Identify which cell holds the provided text, then report its [X, Y] central coordinate. 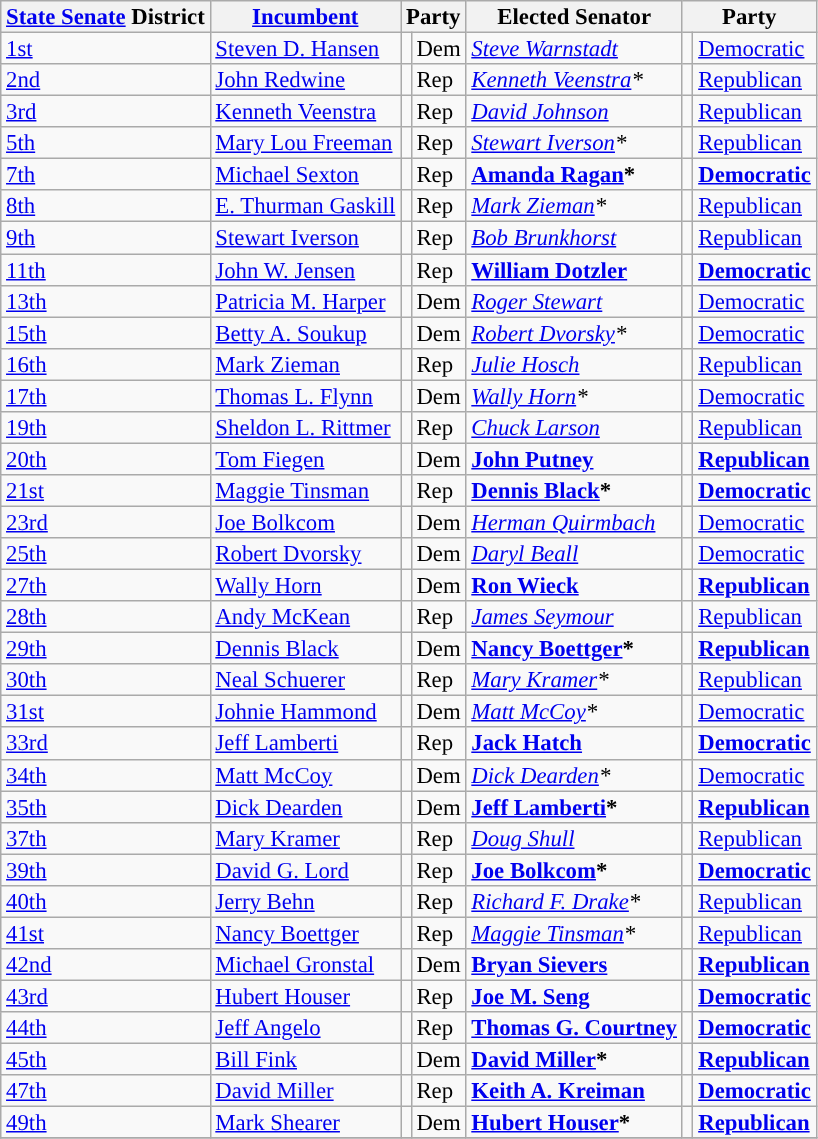
Stewart Iverson [305, 238]
Jack Hatch [574, 744]
Sheldon L. Rittmer [305, 428]
Mark Shearer [305, 1123]
Johnie Hammond [305, 712]
Steven D. Hansen [305, 49]
Mary Kramer [305, 838]
John Putney [574, 459]
Nancy Boettger [305, 933]
Julie Hosch [574, 364]
21st [106, 491]
2nd [106, 80]
E. Thurman Gaskill [305, 206]
Matt McCoy* [574, 712]
Jeff Angelo [305, 1028]
7th [106, 175]
Joe M. Seng [574, 996]
27th [106, 586]
Robert Dvorsky [305, 554]
Maggie Tinsman* [574, 933]
Bill Fink [305, 1060]
Keith A. Kreiman [574, 1091]
Roger Stewart [574, 301]
Robert Dvorsky* [574, 333]
Bob Brunkhorst [574, 238]
1st [106, 49]
Wally Horn* [574, 396]
Wally Horn [305, 586]
42nd [106, 965]
Dennis Black [305, 649]
16th [106, 364]
Ron Wieck [574, 586]
Chuck Larson [574, 428]
25th [106, 554]
30th [106, 680]
33rd [106, 744]
Hubert Houser [305, 996]
37th [106, 838]
David Miller [305, 1091]
Bryan Sievers [574, 965]
40th [106, 902]
Richard F. Drake* [574, 902]
45th [106, 1060]
Joe Bolkcom [305, 522]
Mary Lou Freeman [305, 143]
Jerry Behn [305, 902]
Elected Senator [574, 17]
Matt McCoy [305, 775]
State Senate District [106, 17]
David G. Lord [305, 870]
Nancy Boettger* [574, 649]
44th [106, 1028]
Mark Zieman [305, 364]
41st [106, 933]
David Miller* [574, 1060]
13th [106, 301]
John Redwine [305, 80]
Herman Quirmbach [574, 522]
Joe Bolkcom* [574, 870]
9th [106, 238]
19th [106, 428]
Michael Sexton [305, 175]
Mark Zieman* [574, 206]
William Dotzler [574, 270]
8th [106, 206]
Dick Dearden [305, 807]
John W. Jensen [305, 270]
Kenneth Veenstra [305, 112]
35th [106, 807]
17th [106, 396]
Incumbent [305, 17]
Hubert Houser* [574, 1123]
Daryl Beall [574, 554]
Jeff Lamberti* [574, 807]
Maggie Tinsman [305, 491]
Steve Warnstadt [574, 49]
11th [106, 270]
Kenneth Veenstra* [574, 80]
Doug Shull [574, 838]
5th [106, 143]
3rd [106, 112]
Andy McKean [305, 617]
47th [106, 1091]
Jeff Lamberti [305, 744]
31st [106, 712]
Thomas G. Courtney [574, 1028]
15th [106, 333]
43rd [106, 996]
Dick Dearden* [574, 775]
Patricia M. Harper [305, 301]
David Johnson [574, 112]
Michael Gronstal [305, 965]
Betty A. Soukup [305, 333]
Dennis Black* [574, 491]
Tom Fiegen [305, 459]
Amanda Ragan* [574, 175]
39th [106, 870]
23rd [106, 522]
28th [106, 617]
Stewart Iverson* [574, 143]
49th [106, 1123]
Neal Schuerer [305, 680]
20th [106, 459]
29th [106, 649]
Mary Kramer* [574, 680]
34th [106, 775]
James Seymour [574, 617]
Thomas L. Flynn [305, 396]
